Scan for the cell matching the given text and deliver its [X, Y] coordinate at center. 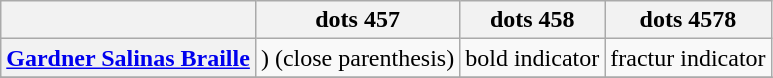
dots 4578 [688, 20]
dots 458 [532, 20]
Gardner Salinas Braille [128, 58]
dots 457 [357, 20]
) (close parenthesis) [357, 58]
bold indicator [532, 58]
fractur indicator [688, 58]
